Locate the cell with the specified text and output its [x, y] center coordinate. 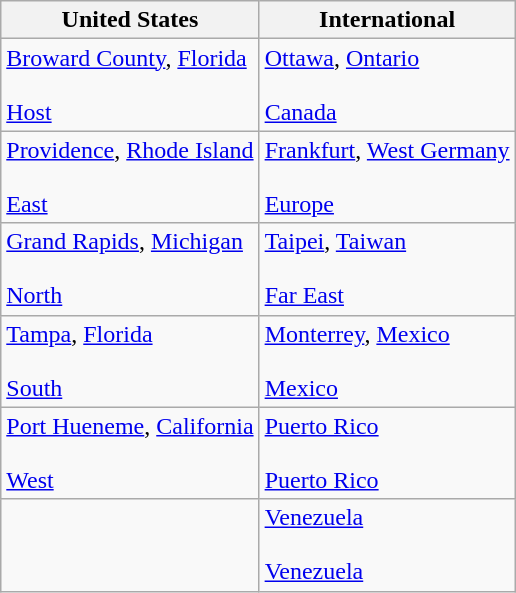
Puerto RicoPuerto Rico [387, 453]
International [387, 20]
Grand Rapids, MichiganNorth [130, 269]
Broward County, FloridaHost [130, 85]
VenezuelaVenezuela [387, 545]
Ottawa, OntarioCanada [387, 85]
Monterrey, MexicoMexico [387, 361]
Taipei, TaiwanFar East [387, 269]
Tampa, FloridaSouth [130, 361]
Frankfurt, West GermanyEurope [387, 177]
Port Hueneme, CaliforniaWest [130, 453]
Providence, Rhode IslandEast [130, 177]
United States [130, 20]
